Determine the [x, y] coordinate at the center of the cell enclosing the given text.  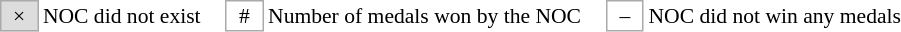
– [625, 16]
Number of medals won by the NOC [435, 16]
# [244, 16]
NOC did not exist [132, 16]
× [19, 16]
